Identify which cell holds the provided text, then report its [X, Y] central coordinate. 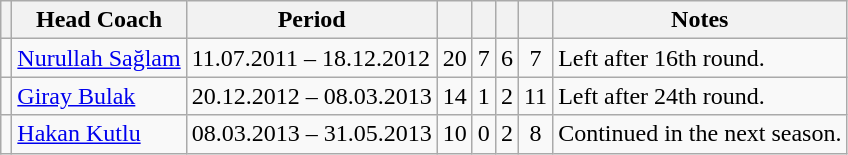
20 [454, 58]
Giray Bulak [99, 96]
11.07.2011 – 18.12.2012 [312, 58]
1 [484, 96]
11 [535, 96]
20.12.2012 – 08.03.2013 [312, 96]
0 [484, 134]
10 [454, 134]
Continued in the next season. [700, 134]
14 [454, 96]
Period [312, 20]
Head Coach [99, 20]
Left after 16th round. [700, 58]
8 [535, 134]
6 [506, 58]
Left after 24th round. [700, 96]
Hakan Kutlu [99, 134]
08.03.2013 – 31.05.2013 [312, 134]
Notes [700, 20]
Nurullah Sağlam [99, 58]
